Detect which cell encompasses the target text, then output its (x, y) center coordinate. 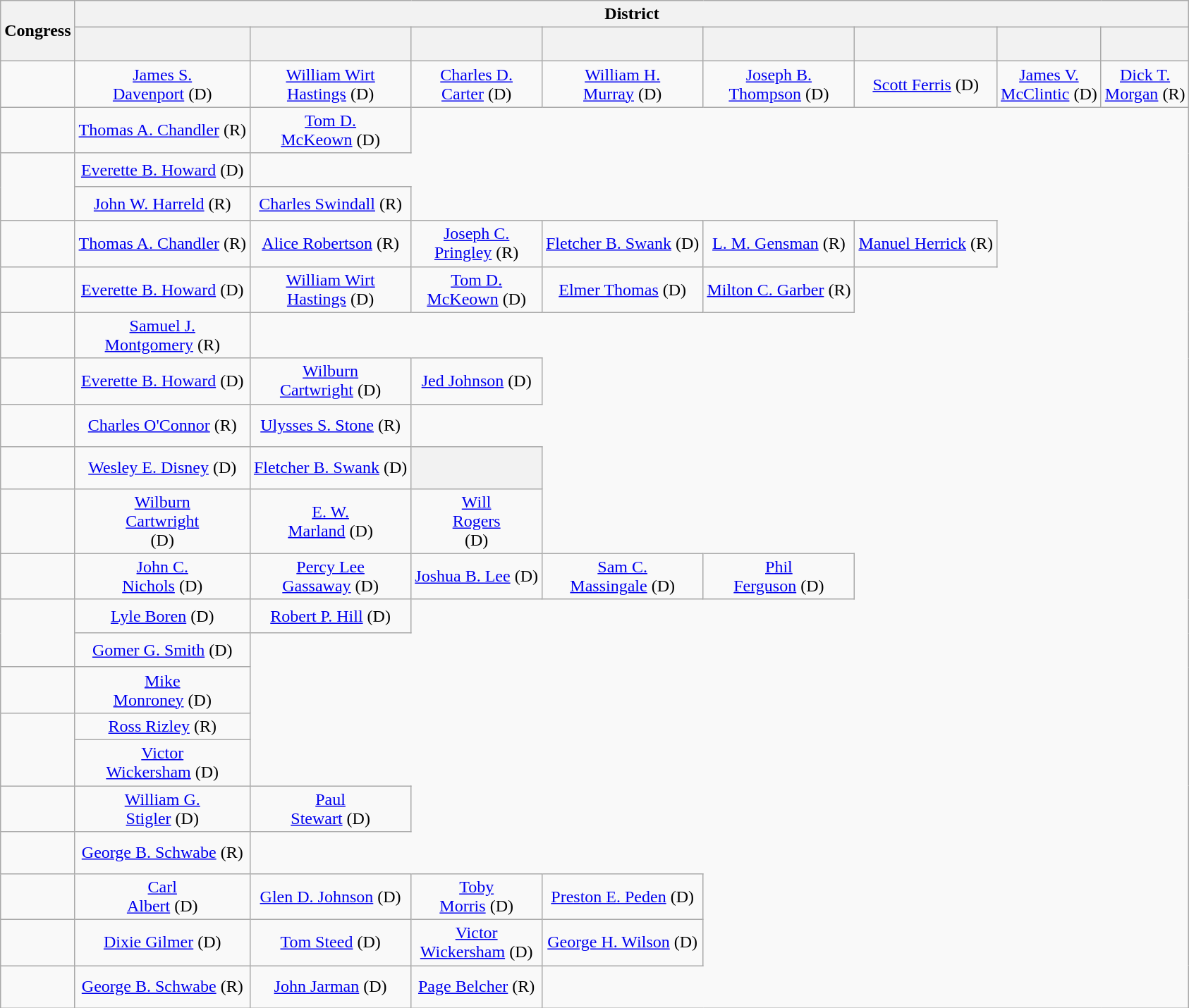
John W. Harreld (R) (162, 204)
Wesley E. Disney (D) (162, 467)
Alice Robertson (R) (330, 244)
Gomer G. Smith (D) (162, 650)
William G.Stigler (D) (162, 808)
Joseph B.Thompson (D) (779, 85)
John C.Nichols (D) (162, 577)
Ross Rizley (R) (162, 726)
Page Belcher (R) (477, 987)
Congress (38, 31)
TobyMorris (D) (477, 897)
L. M. Gensman (R) (779, 244)
Tom Steed (D) (330, 943)
James S.Davenport (D) (162, 85)
Charles O'Connor (R) (162, 425)
Joseph C.Pringley (R) (477, 244)
District (632, 14)
WillRogers(D) (477, 521)
WilburnCartwright (D) (330, 381)
WilburnCartwright(D) (162, 521)
Jed Johnson (D) (477, 381)
John Jarman (D) (330, 987)
George H. Wilson (D) (622, 943)
E. W.Marland (D) (330, 521)
Charles Swindall (R) (330, 204)
Samuel J.Montgomery (R) (162, 336)
Preston E. Peden (D) (622, 897)
Joshua B. Lee (D) (477, 577)
Manuel Herrick (R) (926, 244)
Ulysses S. Stone (R) (330, 425)
Elmer Thomas (D) (622, 289)
Scott Ferris (D) (926, 85)
Sam C.Massingale (D) (622, 577)
William H.Murray (D) (622, 85)
Dixie Gilmer (D) (162, 943)
CarlAlbert (D) (162, 897)
Percy LeeGassaway (D) (330, 577)
Milton C. Garber (R) (779, 289)
PhilFerguson (D) (779, 577)
Robert P. Hill (D) (330, 616)
Lyle Boren (D) (162, 616)
James V.McClintic (D) (1049, 85)
Charles D.Carter (D) (477, 85)
Dick T.Morgan (R) (1145, 85)
MikeMonroney (D) (162, 689)
PaulStewart (D) (330, 808)
Glen D. Johnson (D) (330, 897)
